Extract the [X, Y] coordinate from the center of the cell holding the provided text.  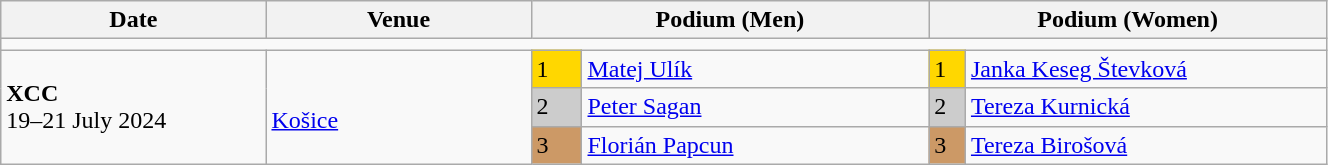
Podium (Men) [730, 20]
Janka Keseg Števková [1146, 69]
XCC 19–21 July 2024 [134, 107]
Date [134, 20]
Venue [398, 20]
Peter Sagan [756, 107]
Tereza Kurnická [1146, 107]
Košice [398, 107]
Florián Papcun [756, 145]
Tereza Birošová [1146, 145]
Matej Ulík [756, 69]
Podium (Women) [1128, 20]
